From the cell containing the given text, extract its center point as [X, Y] coordinate. 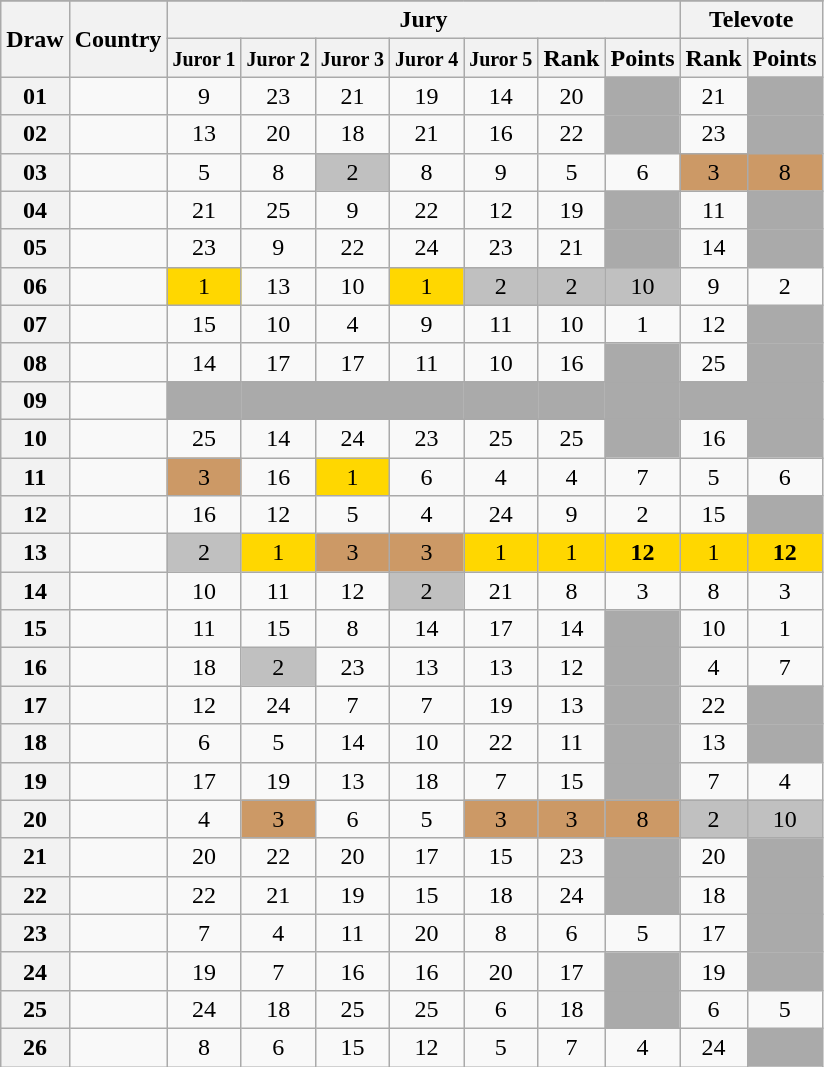
07 [35, 324]
02 [35, 134]
08 [35, 362]
Jury [424, 20]
03 [35, 172]
06 [35, 286]
01 [35, 96]
Juror 3 [352, 58]
26 [35, 1047]
Juror 1 [204, 58]
09 [35, 400]
Televote [751, 20]
Draw [35, 39]
Juror 4 [426, 58]
Country [118, 39]
Juror 5 [501, 58]
04 [35, 210]
Juror 2 [278, 58]
05 [35, 248]
